Identify which cell holds the provided text, then report its [x, y] central coordinate. 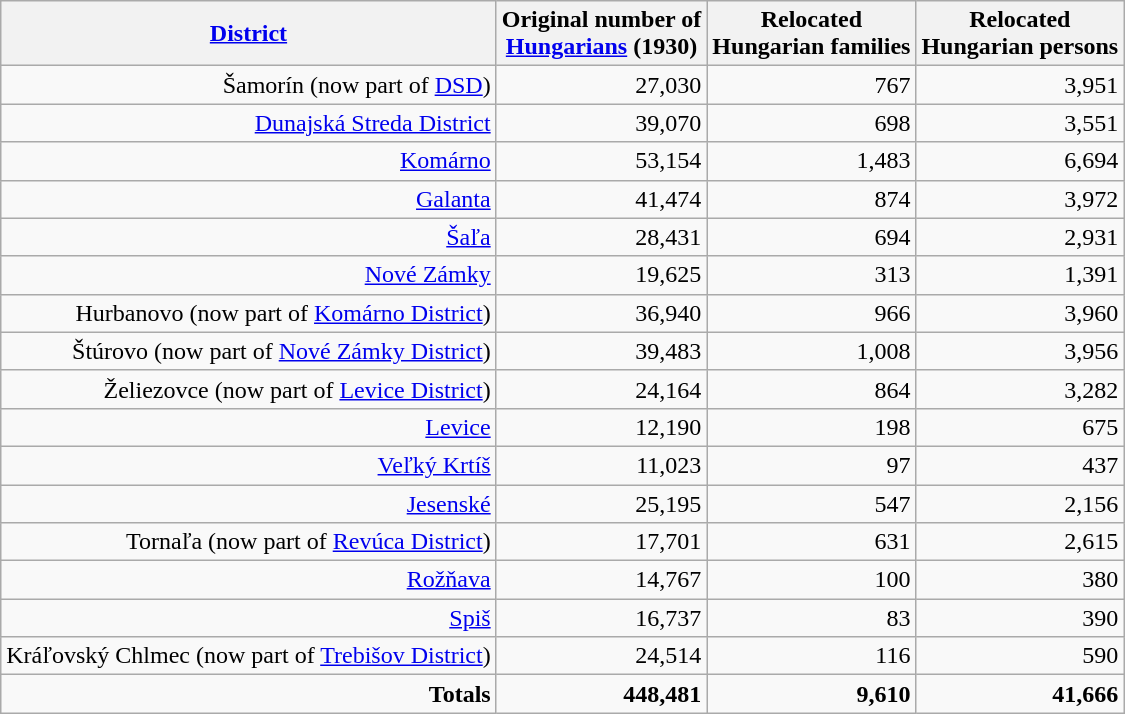
14,767 [602, 580]
Šamorín (now part of DSD) [248, 85]
39,070 [602, 123]
631 [812, 542]
97 [812, 465]
53,154 [602, 161]
Galanta [248, 199]
Rožňava [248, 580]
12,190 [602, 427]
3,282 [1020, 389]
Nové Zámky [248, 275]
Veľký Krtíš [248, 465]
Totals [248, 694]
Komárno [248, 161]
3,551 [1020, 123]
19,625 [602, 275]
3,972 [1020, 199]
767 [812, 85]
864 [812, 389]
41,474 [602, 199]
966 [812, 313]
83 [812, 618]
11,023 [602, 465]
RelocatedHungarian families [812, 34]
9,610 [812, 694]
2,156 [1020, 503]
41,666 [1020, 694]
3,956 [1020, 351]
Original number ofHungarians (1930) [602, 34]
2,931 [1020, 237]
313 [812, 275]
Želiezovce (now part of Levice District) [248, 389]
547 [812, 503]
1,391 [1020, 275]
1,483 [812, 161]
100 [812, 580]
116 [812, 656]
590 [1020, 656]
28,431 [602, 237]
2,615 [1020, 542]
36,940 [602, 313]
698 [812, 123]
RelocatedHungarian persons [1020, 34]
6,694 [1020, 161]
874 [812, 199]
437 [1020, 465]
Kráľovský Chlmec (now part of Trebišov District) [248, 656]
39,483 [602, 351]
Levice [248, 427]
25,195 [602, 503]
198 [812, 427]
16,737 [602, 618]
24,164 [602, 389]
Dunajská Streda District [248, 123]
District [248, 34]
694 [812, 237]
448,481 [602, 694]
Hurbanovo (now part of Komárno District) [248, 313]
27,030 [602, 85]
24,514 [602, 656]
3,960 [1020, 313]
1,008 [812, 351]
3,951 [1020, 85]
17,701 [602, 542]
Jesenské [248, 503]
380 [1020, 580]
Spiš [248, 618]
675 [1020, 427]
Tornaľa (now part of Revúca District) [248, 542]
Šaľa [248, 237]
Štúrovo (now part of Nové Zámky District) [248, 351]
390 [1020, 618]
